Return (x, y) of the center of cell containing provided text 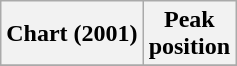
Peakposition (189, 34)
Chart (2001) (72, 34)
